Locate the cell with the specified text and output its (X, Y) center coordinate. 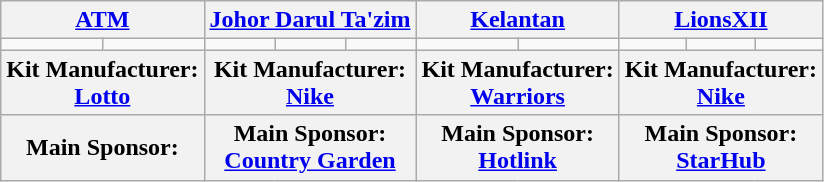
ATM (102, 20)
Kelantan (518, 20)
Main Sponsor: Hotlink (518, 148)
LionsXII (720, 20)
Main Sponsor: StarHub (720, 148)
Kit Manufacturer: Lotto (102, 82)
Kit Manufacturer: Warriors (518, 82)
Main Sponsor: Country Garden (310, 148)
Johor Darul Ta'zim (310, 20)
Main Sponsor: (102, 148)
